Capture the cell that displays the provided text and extract its (x, y) central coordinate. 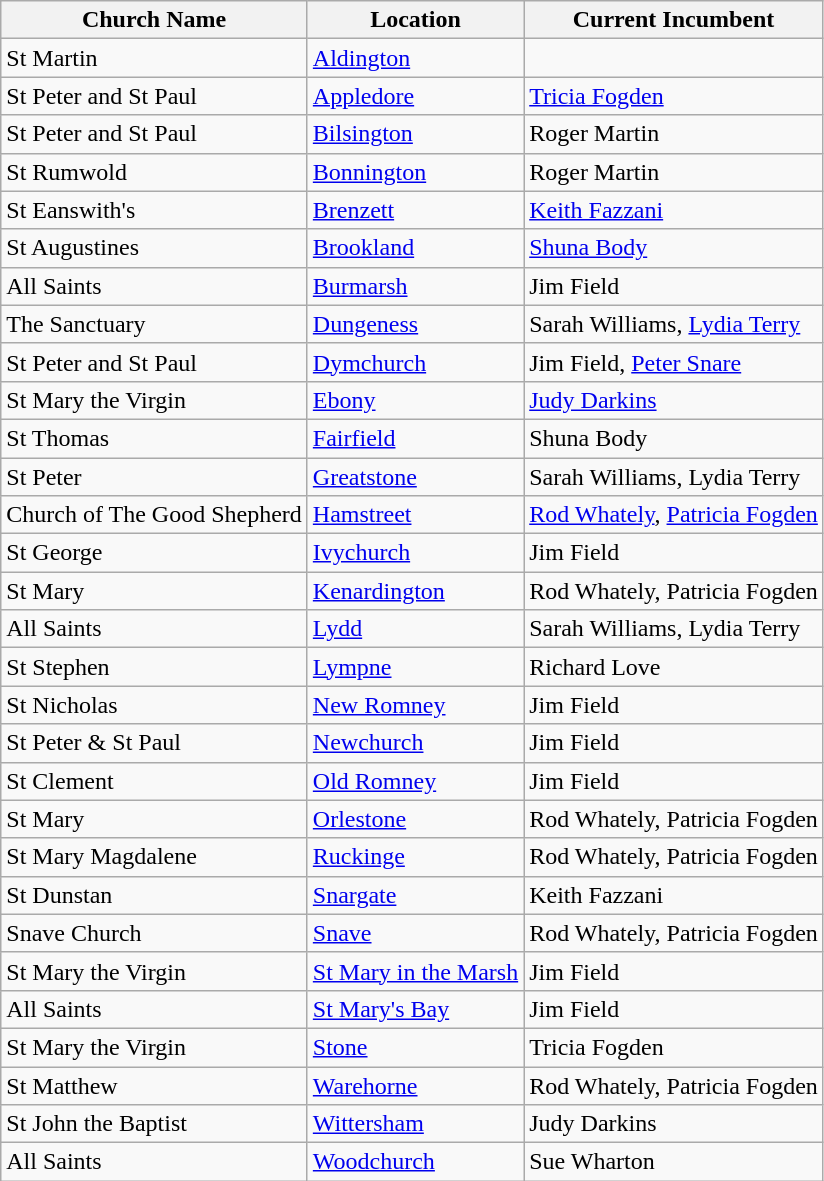
Greatstone (415, 477)
New Romney (415, 705)
Fairfield (415, 438)
Warehorne (415, 1085)
St Stephen (154, 667)
Brenzett (415, 210)
Ebony (415, 400)
Dungeness (415, 324)
St Matthew (154, 1085)
Richard Love (674, 667)
The Sanctuary (154, 324)
Current Incumbent (674, 20)
St Thomas (154, 438)
St Dunstan (154, 895)
Snave (415, 933)
Location (415, 20)
Lydd (415, 629)
Jim Field, Peter Snare (674, 362)
Old Romney (415, 781)
St John the Baptist (154, 1124)
Brookland (415, 248)
Stone (415, 1047)
Hamstreet (415, 515)
St Mary's Bay (415, 1009)
St Mary Magdalene (154, 857)
Bilsington (415, 134)
St Rumwold (154, 172)
Snargate (415, 895)
Woodchurch (415, 1162)
Ivychurch (415, 553)
Orlestone (415, 819)
Kenardington (415, 591)
Aldington (415, 58)
St Peter (154, 477)
Ruckinge (415, 857)
Dymchurch (415, 362)
St Mary in the Marsh (415, 971)
St Clement (154, 781)
Bonnington (415, 172)
Church Name (154, 20)
St Nicholas (154, 705)
Snave Church (154, 933)
St Martin (154, 58)
Burmarsh (415, 286)
St Eanswith's (154, 210)
Wittersham (415, 1124)
St Augustines (154, 248)
St George (154, 553)
Newchurch (415, 743)
Appledore (415, 96)
St Peter & St Paul (154, 743)
Church of The Good Shepherd (154, 515)
Lympne (415, 667)
Sue Wharton (674, 1162)
